Output the [x, y] coordinate of the center of the cell containing the given text.  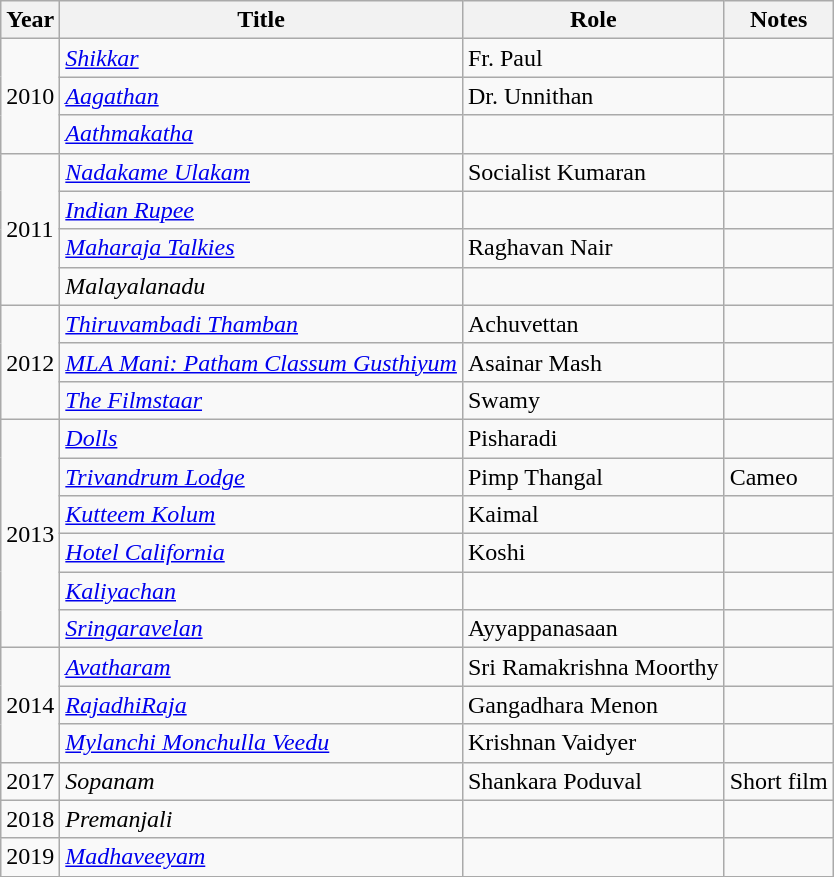
2019 [30, 857]
Trivandrum Lodge [262, 477]
Dr. Unnithan [593, 96]
Role [593, 20]
2010 [30, 96]
Title [262, 20]
2017 [30, 781]
Sri Ramakrishna Moorthy [593, 667]
RajadhiRaja [262, 705]
Ayyappanasaan [593, 629]
Nadakame Ulakam [262, 172]
2013 [30, 533]
2018 [30, 819]
2011 [30, 229]
Kaliyachan [262, 591]
Premanjali [262, 819]
Kutteem Kolum [262, 515]
Indian Rupee [262, 210]
Avatharam [262, 667]
Raghavan Nair [593, 248]
Koshi [593, 553]
Pisharadi [593, 438]
Short film [778, 781]
Pimp Thangal [593, 477]
Shankara Poduval [593, 781]
Year [30, 20]
Malayalanadu [262, 286]
Madhaveeyam [262, 857]
Dolls [262, 438]
2014 [30, 705]
Gangadhara Menon [593, 705]
Sringaravelan [262, 629]
Asainar Mash [593, 362]
Socialist Kumaran [593, 172]
Thiruvambadi Thamban [262, 324]
Hotel California [262, 553]
Aagathan [262, 96]
The Filmstaar [262, 400]
Notes [778, 20]
Swamy [593, 400]
Aathmakatha [262, 134]
Mylanchi Monchulla Veedu [262, 743]
Shikkar [262, 58]
Sopanam [262, 781]
MLA Mani: Patham Classum Gusthiyum [262, 362]
Cameo [778, 477]
Fr. Paul [593, 58]
2012 [30, 362]
Krishnan Vaidyer [593, 743]
Achuvettan [593, 324]
Maharaja Talkies [262, 248]
Kaimal [593, 515]
